Extract the (x, y) coordinate from the center of the cell holding the provided text.  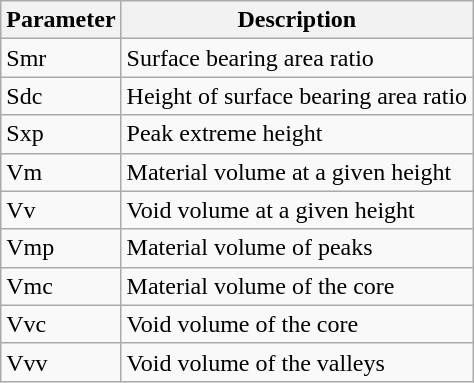
Vvv (61, 362)
Material volume at a given height (297, 172)
Vmc (61, 286)
Description (297, 20)
Sxp (61, 134)
Void volume of the valleys (297, 362)
Peak extreme height (297, 134)
Height of surface bearing area ratio (297, 96)
Material volume of the core (297, 286)
Vvc (61, 324)
Parameter (61, 20)
Vv (61, 210)
Void volume of the core (297, 324)
Material volume of peaks (297, 248)
Surface bearing area ratio (297, 58)
Void volume at a given height (297, 210)
Vm (61, 172)
Sdc (61, 96)
Vmp (61, 248)
Smr (61, 58)
